Return the (x, y) coordinate for the center point of the cell that contains the specified text.  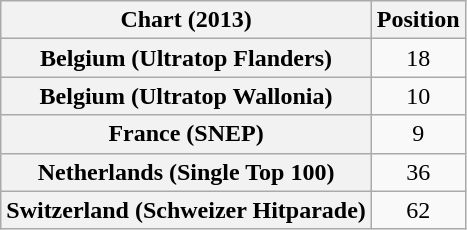
10 (418, 96)
Chart (2013) (186, 20)
62 (418, 210)
Netherlands (Single Top 100) (186, 172)
Belgium (Ultratop Flanders) (186, 58)
9 (418, 134)
36 (418, 172)
Switzerland (Schweizer Hitparade) (186, 210)
18 (418, 58)
Position (418, 20)
Belgium (Ultratop Wallonia) (186, 96)
France (SNEP) (186, 134)
